Determine the [X, Y] coordinate at the center of the cell enclosing the given text.  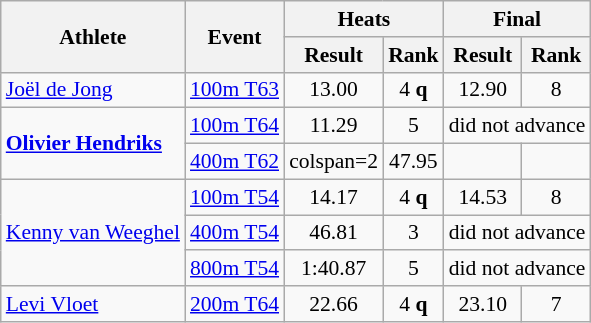
12.90 [483, 90]
13.00 [334, 90]
100m T54 [234, 197]
22.66 [334, 304]
1:40.87 [334, 269]
800m T54 [234, 269]
100m T63 [234, 90]
47.95 [414, 162]
Heats [364, 19]
Joël de Jong [93, 90]
Final [518, 19]
Event [234, 36]
400m T62 [234, 162]
Kenny van Weeghel [93, 232]
14.17 [334, 197]
3 [414, 233]
14.53 [483, 197]
Olivier Hendriks [93, 144]
11.29 [334, 126]
400m T54 [234, 233]
200m T64 [234, 304]
Athlete [93, 36]
7 [556, 304]
46.81 [334, 233]
colspan=2 [334, 162]
100m T64 [234, 126]
Levi Vloet [93, 304]
23.10 [483, 304]
